Search for the cell housing the specified text and yield its (X, Y) center coordinate. 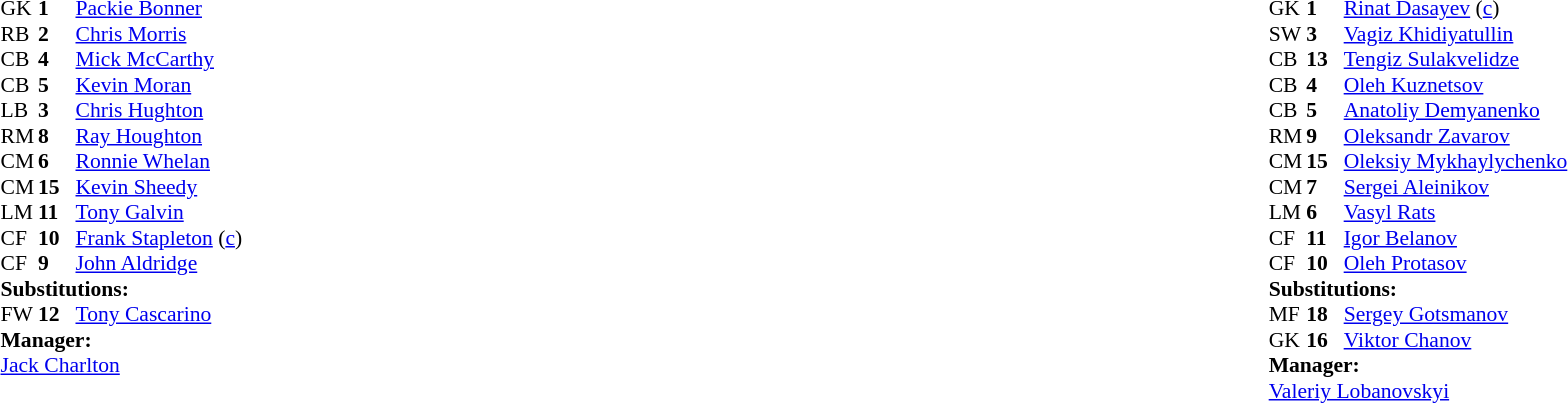
Chris Morris (160, 34)
Tony Galvin (160, 213)
Kevin Moran (160, 85)
16 (1325, 340)
LB (19, 111)
Sergei Aleinikov (1456, 187)
Igor Belanov (1456, 238)
GK (1288, 340)
Ray Houghton (160, 136)
Oleksiy Mykhaylychenko (1456, 161)
13 (1325, 59)
SW (1288, 34)
Tony Cascarino (160, 315)
Chris Hughton (160, 111)
Oleh Kuznetsov (1456, 85)
Oleksandr Zavarov (1456, 136)
12 (57, 315)
Frank Stapleton (c) (160, 238)
7 (1325, 187)
RB (19, 34)
Anatoliy Demyanenko (1456, 111)
MF (1288, 315)
8 (57, 136)
Sergey Gotsmanov (1456, 315)
John Aldridge (160, 263)
Jack Charlton (121, 365)
Mick McCarthy (160, 59)
Ronnie Whelan (160, 161)
18 (1325, 315)
Viktor Chanov (1456, 340)
2 (57, 34)
Tengiz Sulakvelidze (1456, 59)
Kevin Sheedy (160, 187)
Oleh Protasov (1456, 263)
FW (19, 315)
Vagiz Khidiyatullin (1456, 34)
Vasyl Rats (1456, 213)
